Scan for the cell matching the given text and deliver its [X, Y] coordinate at center. 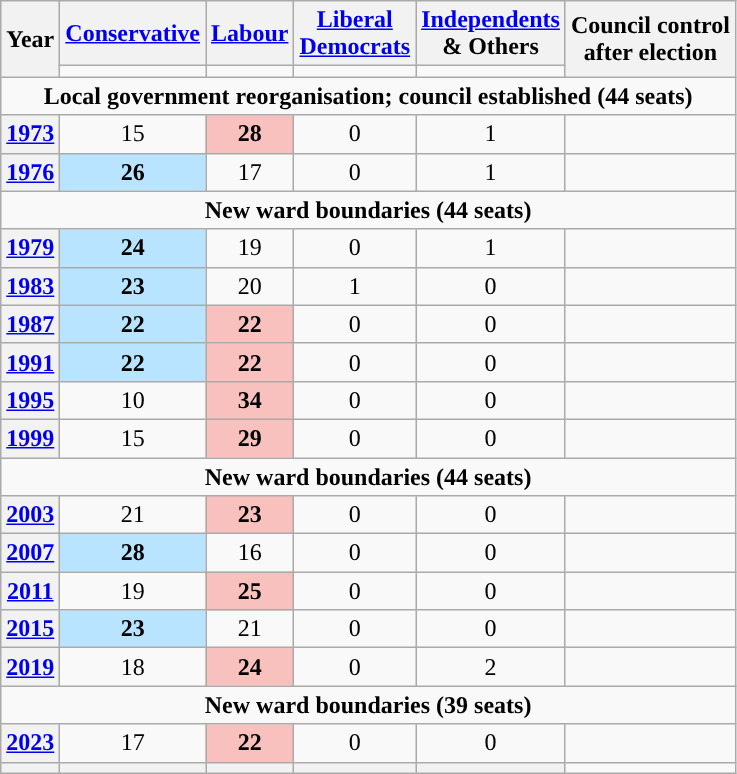
Liberal Democrats [355, 34]
Independents& Others [491, 34]
1979 [30, 248]
10 [133, 400]
Year [30, 39]
2023 [30, 743]
2007 [30, 553]
25 [250, 591]
26 [133, 172]
2019 [30, 667]
New ward boundaries (39 seats) [368, 705]
34 [250, 400]
1991 [30, 362]
1999 [30, 438]
29 [250, 438]
2003 [30, 515]
Conservative [133, 34]
Local government reorganisation; council established (44 seats) [368, 96]
2 [491, 667]
20 [250, 286]
1987 [30, 324]
1983 [30, 286]
1976 [30, 172]
16 [250, 553]
Council controlafter election [650, 39]
2011 [30, 591]
Labour [250, 34]
2015 [30, 629]
1973 [30, 134]
1995 [30, 400]
18 [133, 667]
